Provide the [X, Y] coordinate of the cell's center where the given text is located.  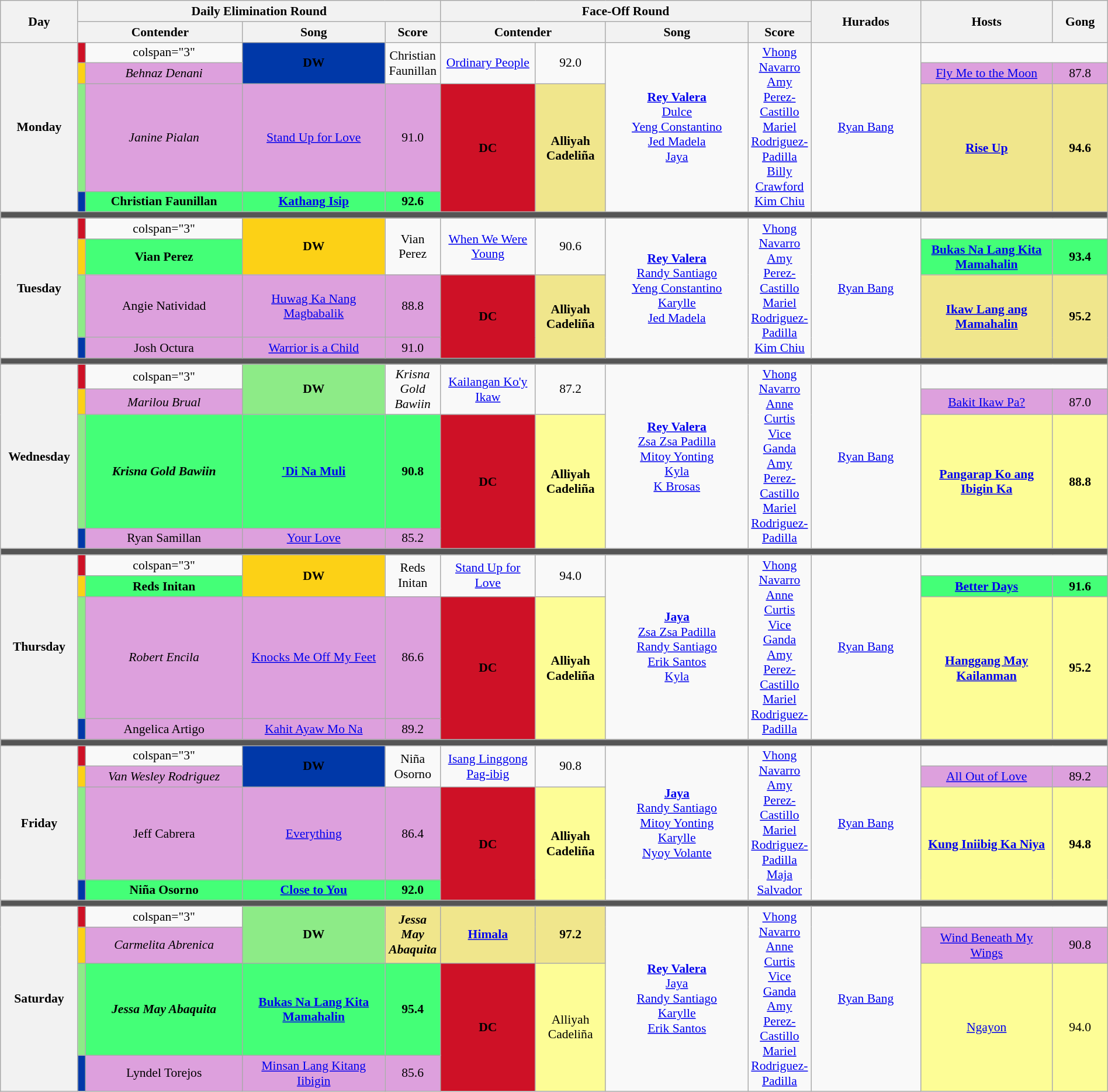
Minsan Lang Kitang Iibigin [314, 1073]
Hosts [986, 21]
Close to You [314, 890]
Hanggang May Kailanman [986, 668]
86.6 [413, 657]
Your Love [314, 538]
Fly Me to the Moon [986, 74]
Kahit Ayaw Mo Na [314, 730]
Gong [1080, 21]
Wednesday [39, 457]
Warrior is a Child [314, 348]
Better Days [986, 586]
Rey ValeraDulceYeng ConstantinoJed MadelaJaya [677, 127]
All Out of Love [986, 777]
Josh Octura [164, 348]
Vhong NavarroAmy Perez-CastilloMariel Rodriguez-PadillaKim Chiu [780, 288]
Angelica Artigo [164, 730]
90.6 [570, 247]
97.2 [570, 935]
92.6 [413, 202]
Tuesday [39, 288]
95.4 [413, 1009]
Bakit Ikaw Pa? [986, 402]
Ngayon [986, 1027]
Daily Elimination Round [259, 11]
87.8 [1080, 74]
Rey ValeraRandy SantiagoYeng ConstantinoKarylleJed Madela [677, 288]
87.0 [1080, 402]
When We Were Young [487, 247]
85.2 [413, 538]
Jeff Cabrera [164, 834]
Ikaw Lang ang Mamahalin [986, 317]
91.6 [1080, 586]
Kathang Isip [314, 202]
Thursday [39, 647]
Angie Natividad [164, 306]
Pangarap Ko ang Ibigin Ka [986, 482]
Vhong NavarroAmy Perez-CastilloMariel Rodriguez-PadillaBilly CrawfordKim Chiu [780, 127]
Ryan Samillan [164, 538]
94.6 [1080, 148]
Saturday [39, 999]
Friday [39, 823]
85.6 [413, 1073]
Everything [314, 834]
Knocks Me Off My Feet [314, 657]
Lyndel Torejos [164, 1073]
Marilou Brual [164, 402]
94.8 [1080, 844]
Himala [487, 935]
87.2 [570, 389]
Janine Pialan [164, 138]
Rey ValeraZsa Zsa PadillaMitoy YontingKylaK Brosas [677, 457]
86.4 [413, 834]
Face-Off Round [625, 11]
Ordinary People [487, 63]
93.4 [1080, 257]
Monday [39, 127]
Hurados [866, 21]
Van Wesley Rodriguez [164, 777]
'Di Na Muli [314, 472]
Huwag Ka Nang Magbabalik [314, 306]
Robert Encila [164, 657]
Day [39, 21]
Kung Iniibig Ka Niya [986, 844]
JayaZsa Zsa PadillaRandy SantiagoErik SantosKyla [677, 647]
JayaRandy SantiagoMitoy YontingKarylleNyoy Volante [677, 823]
Isang Linggong Pag-ibig [487, 766]
Behnaz Denani [164, 74]
Rey ValeraJayaRandy SantiagoKarylleErik Santos [677, 999]
Carmelita Abrenica [164, 945]
Rise Up [986, 148]
Vhong NavarroAmy Perez-CastilloMariel Rodriguez-PadillaMaja Salvador [780, 823]
Kailangan Ko'y Ikaw [487, 389]
Wind Beneath My Wings [986, 945]
